Provide the (x, y) coordinate of the cell's center where the given text is located.  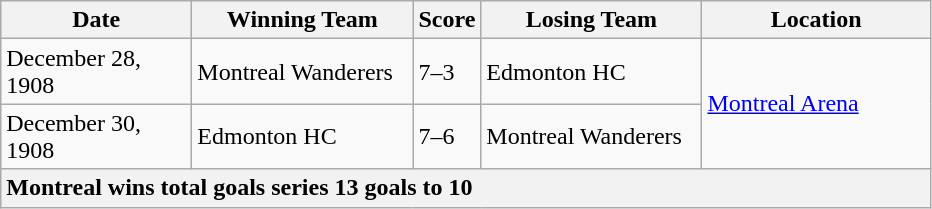
7–6 (447, 136)
Losing Team (592, 20)
Montreal Arena (816, 104)
Date (96, 20)
Montreal wins total goals series 13 goals to 10 (466, 188)
7–3 (447, 72)
Location (816, 20)
December 30, 1908 (96, 136)
December 28, 1908 (96, 72)
Score (447, 20)
Winning Team (302, 20)
